Find where the given text appears and provide that cell's center as [x, y] coordinate. 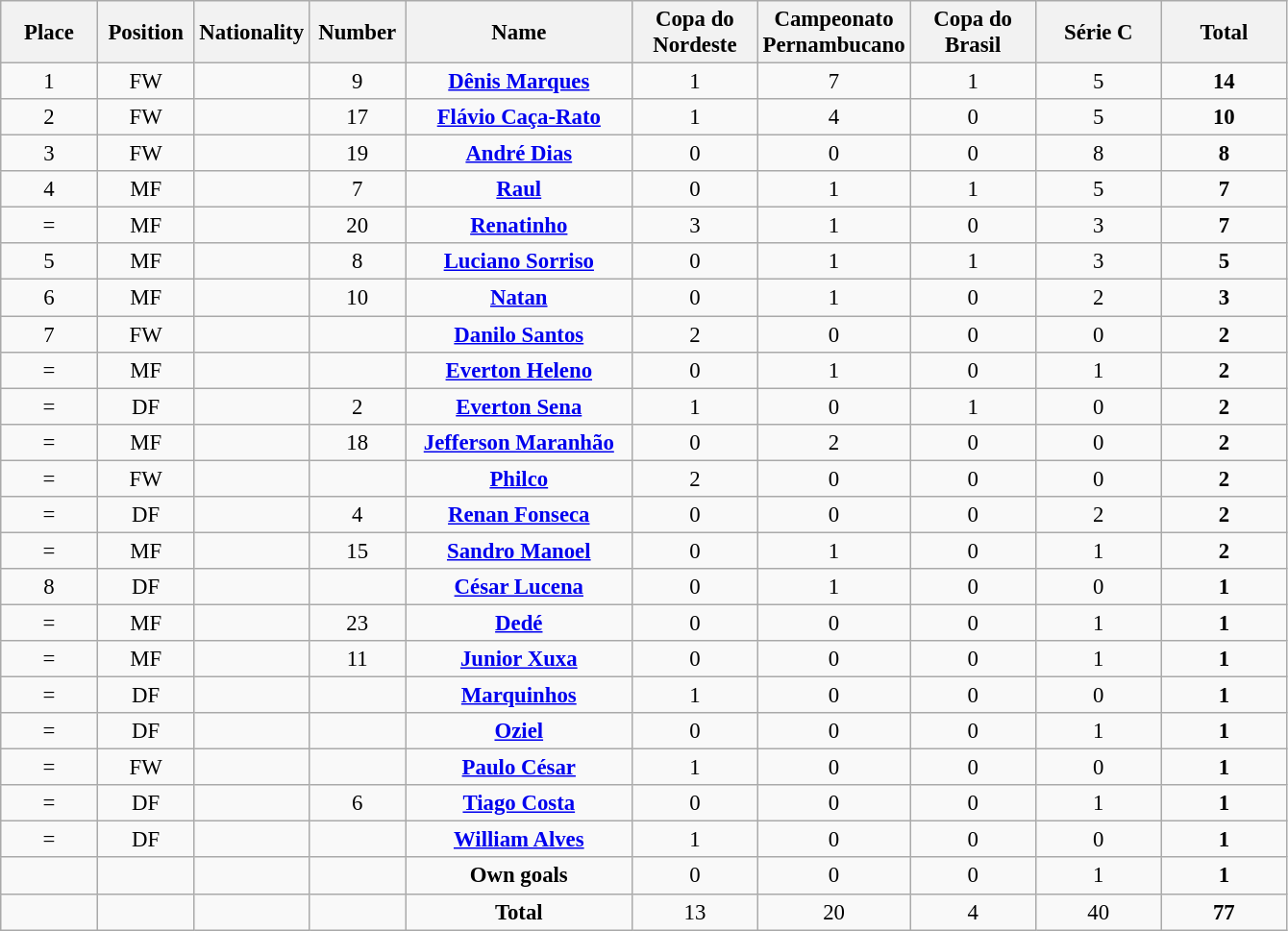
Name [519, 33]
Jefferson Maranhão [519, 442]
Raul [519, 189]
Position [146, 33]
Luciano Sorriso [519, 262]
13 [696, 912]
Flávio Caça-Rato [519, 117]
15 [358, 551]
Renan Fonseca [519, 515]
Série C [1098, 33]
Dedé [519, 623]
Paulo César [519, 768]
Oziel [519, 731]
40 [1098, 912]
Marquinhos [519, 696]
17 [358, 117]
Everton Heleno [519, 370]
11 [358, 659]
Sandro Manoel [519, 551]
Junior Xuxa [519, 659]
77 [1225, 912]
André Dias [519, 154]
23 [358, 623]
William Alves [519, 840]
14 [1225, 82]
Renatinho [519, 226]
Nationality [252, 33]
Copa do Brasil [973, 33]
Philco [519, 478]
9 [358, 82]
César Lucena [519, 587]
Everton Sena [519, 406]
Danilo Santos [519, 334]
Number [358, 33]
18 [358, 442]
Campeonato Pernambucano [834, 33]
Natan [519, 298]
Copa do Nordeste [696, 33]
Place [50, 33]
Dênis Marques [519, 82]
19 [358, 154]
Tiago Costa [519, 803]
Own goals [519, 876]
